Pinpoint the cell where the given text exists, returning its (x, y) midpoint coordinate. 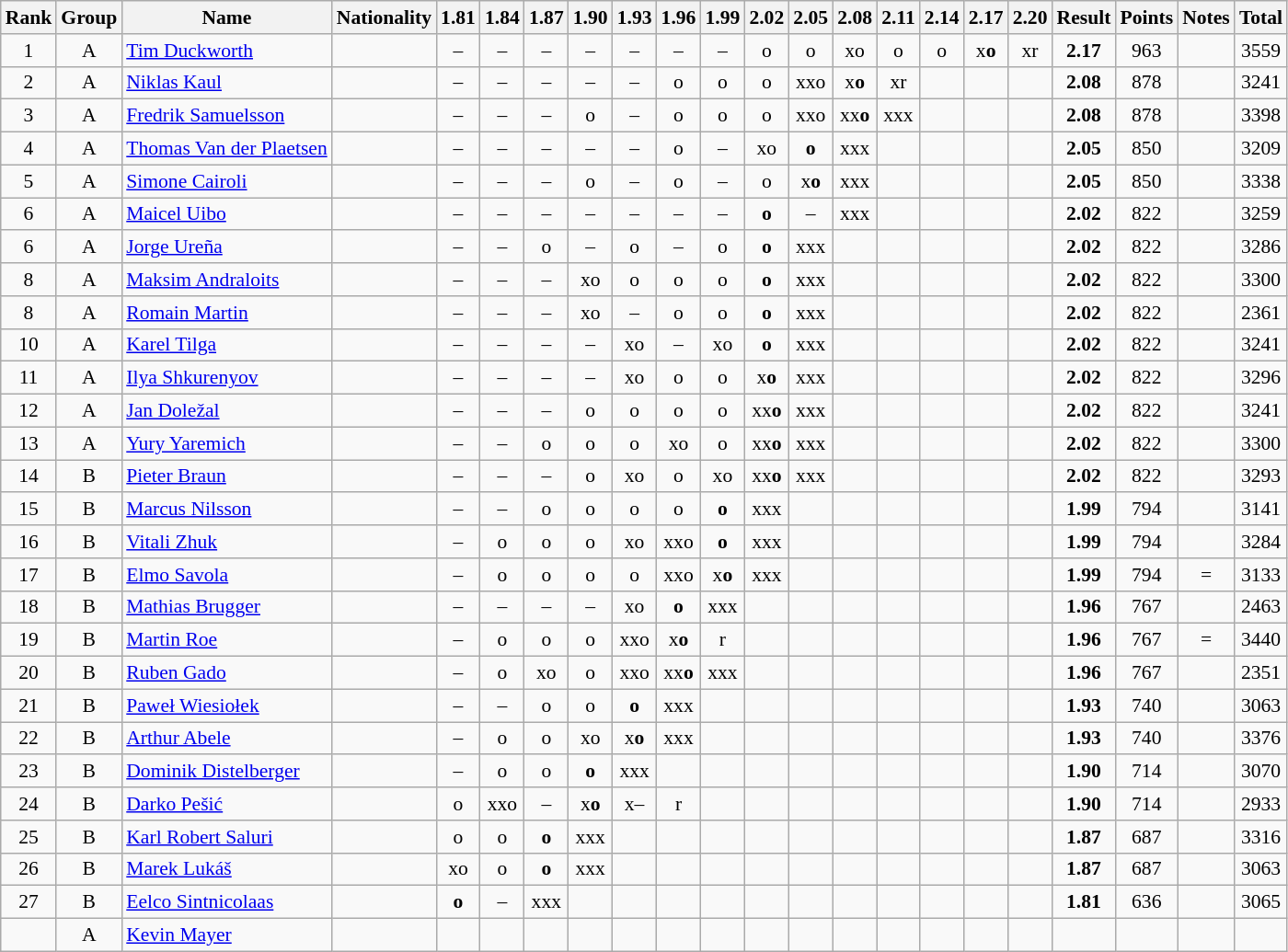
12 (29, 411)
2.20 (1030, 17)
Name (226, 17)
Eelco Sintnicolaas (226, 902)
Vitali Zhuk (226, 542)
Maicel Uibo (226, 214)
Pieter Braun (226, 476)
4 (29, 149)
2 (29, 83)
Simone Cairoli (226, 181)
25 (29, 837)
Arthur Abele (226, 739)
19 (29, 640)
14 (29, 476)
2.11 (898, 17)
1.84 (502, 17)
Mathias Brugger (226, 607)
963 (1146, 51)
Jan Doležal (226, 411)
Jorge Ureña (226, 247)
Result (1084, 17)
3065 (1260, 902)
Martin Roe (226, 640)
Paweł Wiesiołek (226, 705)
Rank (29, 17)
10 (29, 345)
Dominik Distelberger (226, 772)
Points (1146, 17)
3133 (1260, 575)
23 (29, 772)
3398 (1260, 116)
Kevin Mayer (226, 935)
Karel Tilga (226, 345)
Karl Robert Saluri (226, 837)
5 (29, 181)
Ilya Shkurenyov (226, 378)
Yury Yaremich (226, 443)
3296 (1260, 378)
27 (29, 902)
3338 (1260, 181)
Marcus Nilsson (226, 510)
3559 (1260, 51)
26 (29, 869)
Thomas Van der Plaetsen (226, 149)
16 (29, 542)
22 (29, 739)
3 (29, 116)
Elmo Savola (226, 575)
20 (29, 673)
3209 (1260, 149)
3286 (1260, 247)
1 (29, 51)
3141 (1260, 510)
15 (29, 510)
Marek Lukáš (226, 869)
Total (1260, 17)
636 (1146, 902)
3284 (1260, 542)
24 (29, 804)
Fredrik Samuelsson (226, 116)
13 (29, 443)
3259 (1260, 214)
Romain Martin (226, 313)
Ruben Gado (226, 673)
21 (29, 705)
Tim Duckworth (226, 51)
3440 (1260, 640)
Darko Pešić (226, 804)
Niklas Kaul (226, 83)
3376 (1260, 739)
2.14 (942, 17)
17 (29, 575)
x– (635, 804)
3070 (1260, 772)
Notes (1206, 17)
Maksim Andraloits (226, 280)
3293 (1260, 476)
11 (29, 378)
Group (88, 17)
18 (29, 607)
2351 (1260, 673)
2463 (1260, 607)
3316 (1260, 837)
2361 (1260, 313)
2933 (1260, 804)
Nationality (385, 17)
